Provide the [x, y] coordinate of the cell's center where the given text is located.  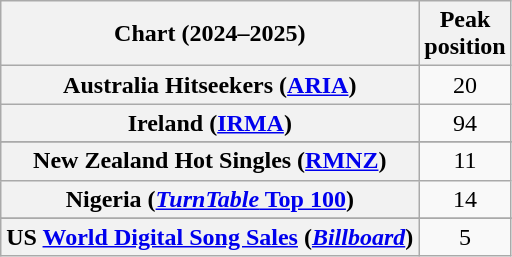
Peakposition [465, 34]
New Zealand Hot Singles (RMNZ) [210, 161]
Australia Hitseekers (ARIA) [210, 85]
20 [465, 85]
Chart (2024–2025) [210, 34]
94 [465, 123]
Ireland (IRMA) [210, 123]
Nigeria (TurnTable Top 100) [210, 199]
US World Digital Song Sales (Billboard) [210, 237]
5 [465, 237]
11 [465, 161]
14 [465, 199]
